Search for the cell housing the specified text and yield its (X, Y) center coordinate. 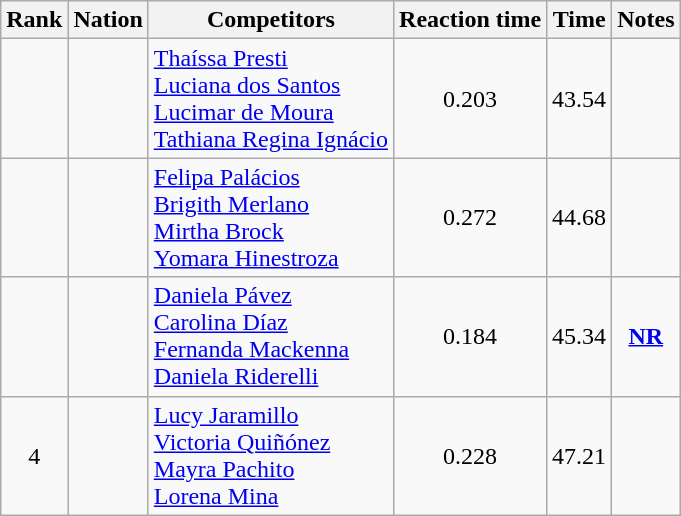
Rank (34, 20)
Reaction time (470, 20)
44.68 (580, 218)
47.21 (580, 456)
0.184 (470, 336)
Nation (108, 20)
Daniela PávezCarolina DíazFernanda MackennaDaniela Riderelli (270, 336)
Notes (646, 20)
Thaíssa PrestiLuciana dos SantosLucimar de MouraTathiana Regina Ignácio (270, 98)
0.203 (470, 98)
Time (580, 20)
0.228 (470, 456)
NR (646, 336)
43.54 (580, 98)
45.34 (580, 336)
Competitors (270, 20)
Felipa PaláciosBrigith MerlanoMirtha BrockYomara Hinestroza (270, 218)
Lucy JaramilloVictoria QuiñónezMayra PachitoLorena Mina (270, 456)
0.272 (470, 218)
4 (34, 456)
